Extract the [x, y] coordinate from the center of the cell holding the provided text.  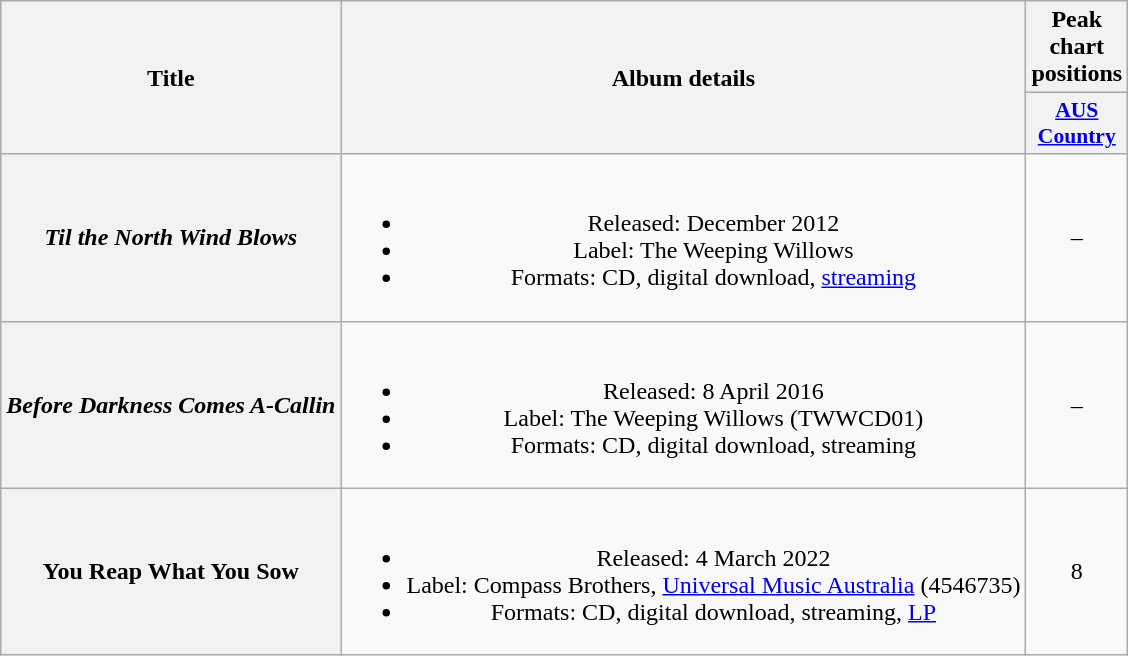
AUSCountry [1077, 124]
Peak chart positions [1077, 47]
Til the North Wind Blows [171, 238]
Album details [684, 78]
Released: December 2012Label: The Weeping WillowsFormats: CD, digital download, streaming [684, 238]
Before Darkness Comes A-Callin [171, 404]
8 [1077, 572]
Released: 8 April 2016Label: The Weeping Willows (TWWCD01)Formats: CD, digital download, streaming [684, 404]
Released: 4 March 2022Label: Compass Brothers, Universal Music Australia (4546735)Formats: CD, digital download, streaming, LP [684, 572]
Title [171, 78]
You Reap What You Sow [171, 572]
